Pinpoint the cell where the given text exists, returning its [X, Y] midpoint coordinate. 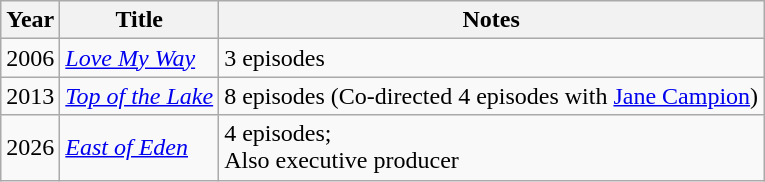
4 episodes;Also executive producer [492, 148]
2006 [30, 58]
2013 [30, 96]
8 episodes (Co-directed 4 episodes with Jane Campion) [492, 96]
Title [140, 20]
2026 [30, 148]
Top of the Lake [140, 96]
East of Eden [140, 148]
Notes [492, 20]
Love My Way [140, 58]
Year [30, 20]
3 episodes [492, 58]
